Return the (x, y) coordinate for the center point of the cell that contains the specified text.  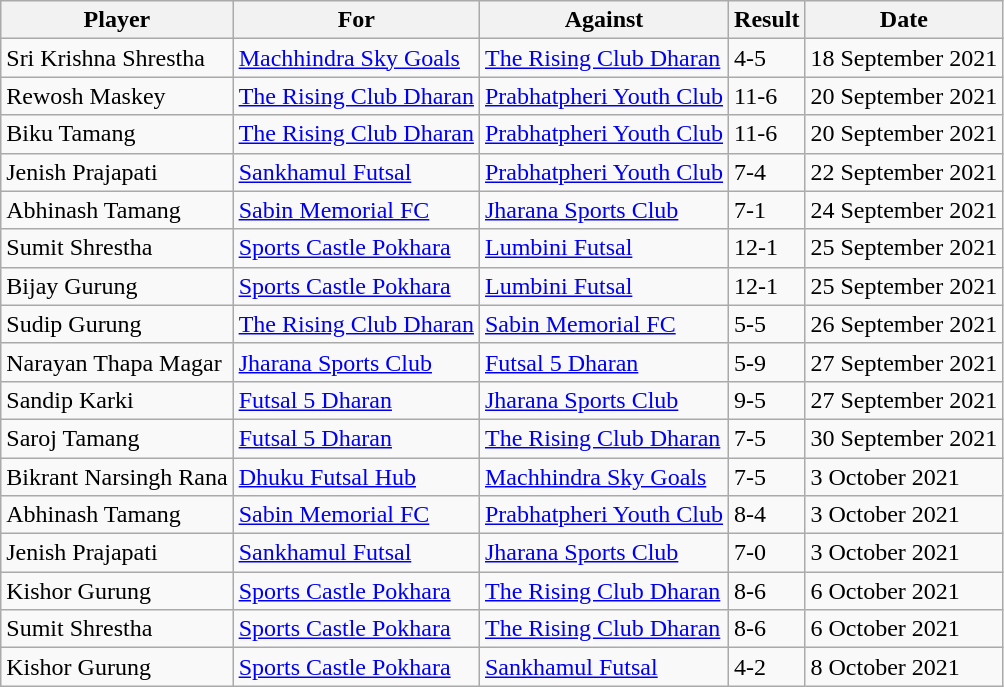
Narayan Thapa Magar (117, 362)
22 September 2021 (904, 172)
Result (767, 20)
Bikrant Narsingh Rana (117, 477)
Dhuku Futsal Hub (356, 477)
Rewosh Maskey (117, 96)
4-2 (767, 667)
Saroj Tamang (117, 438)
Date (904, 20)
Bijay Gurung (117, 286)
Biku Tamang (117, 134)
8 October 2021 (904, 667)
Sri Krishna Shrestha (117, 58)
24 September 2021 (904, 210)
7-1 (767, 210)
Player (117, 20)
30 September 2021 (904, 438)
For (356, 20)
5-5 (767, 324)
4-5 (767, 58)
Against (604, 20)
Sudip Gurung (117, 324)
Sandip Karki (117, 400)
18 September 2021 (904, 58)
26 September 2021 (904, 324)
9-5 (767, 400)
5-9 (767, 362)
8-4 (767, 515)
7-4 (767, 172)
7-0 (767, 553)
